Return [x, y] of the center of cell containing provided text 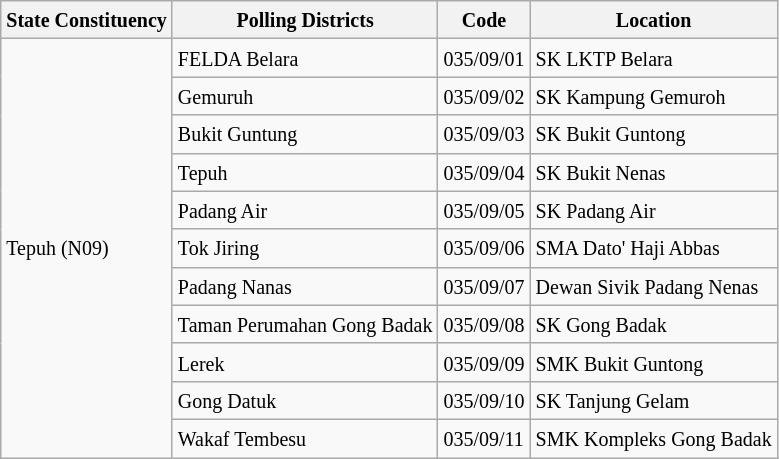
FELDA Belara [305, 58]
035/09/06 [484, 248]
Bukit Guntung [305, 134]
Tepuh (N09) [87, 248]
035/09/09 [484, 362]
Code [484, 20]
SK Kampung Gemuroh [654, 96]
SMK Bukit Guntong [654, 362]
035/09/07 [484, 286]
Tepuh [305, 172]
035/09/11 [484, 438]
Wakaf Tembesu [305, 438]
SMK Kompleks Gong Badak [654, 438]
035/09/08 [484, 324]
Gong Datuk [305, 400]
SMA Dato' Haji Abbas [654, 248]
Padang Air [305, 210]
035/09/02 [484, 96]
SK LKTP Belara [654, 58]
Tok Jiring [305, 248]
035/09/10 [484, 400]
035/09/05 [484, 210]
Lerek [305, 362]
Padang Nanas [305, 286]
SK Padang Air [654, 210]
Dewan Sivik Padang Nenas [654, 286]
State Constituency [87, 20]
SK Gong Badak [654, 324]
Taman Perumahan Gong Badak [305, 324]
SK Bukit Guntong [654, 134]
035/09/04 [484, 172]
Polling Districts [305, 20]
Location [654, 20]
Gemuruh [305, 96]
SK Bukit Nenas [654, 172]
035/09/01 [484, 58]
035/09/03 [484, 134]
SK Tanjung Gelam [654, 400]
